Find where the given text appears and provide that cell's center as (X, Y) coordinate. 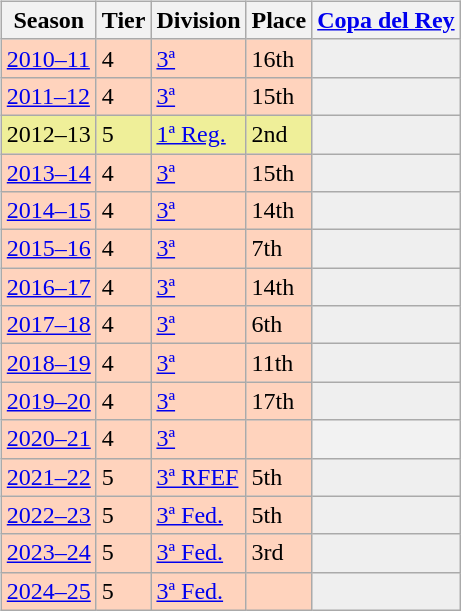
2020–21 (48, 439)
2016–17 (48, 287)
16th (279, 58)
2015–16 (48, 249)
7th (279, 249)
2013–14 (48, 173)
2011–12 (48, 96)
Season (48, 20)
2021–22 (48, 477)
6th (279, 325)
2012–13 (48, 134)
2018–19 (48, 363)
Place (279, 20)
2024–25 (48, 591)
3ª RFEF (198, 477)
2022–23 (48, 515)
2019–20 (48, 401)
Copa del Rey (386, 20)
3rd (279, 553)
Division (198, 20)
Tier (124, 20)
17th (279, 401)
1ª Reg. (198, 134)
11th (279, 363)
2010–11 (48, 58)
2014–15 (48, 211)
2023–24 (48, 553)
2017–18 (48, 325)
2nd (279, 134)
